Extract the (x, y) coordinate from the center of the cell holding the provided text.  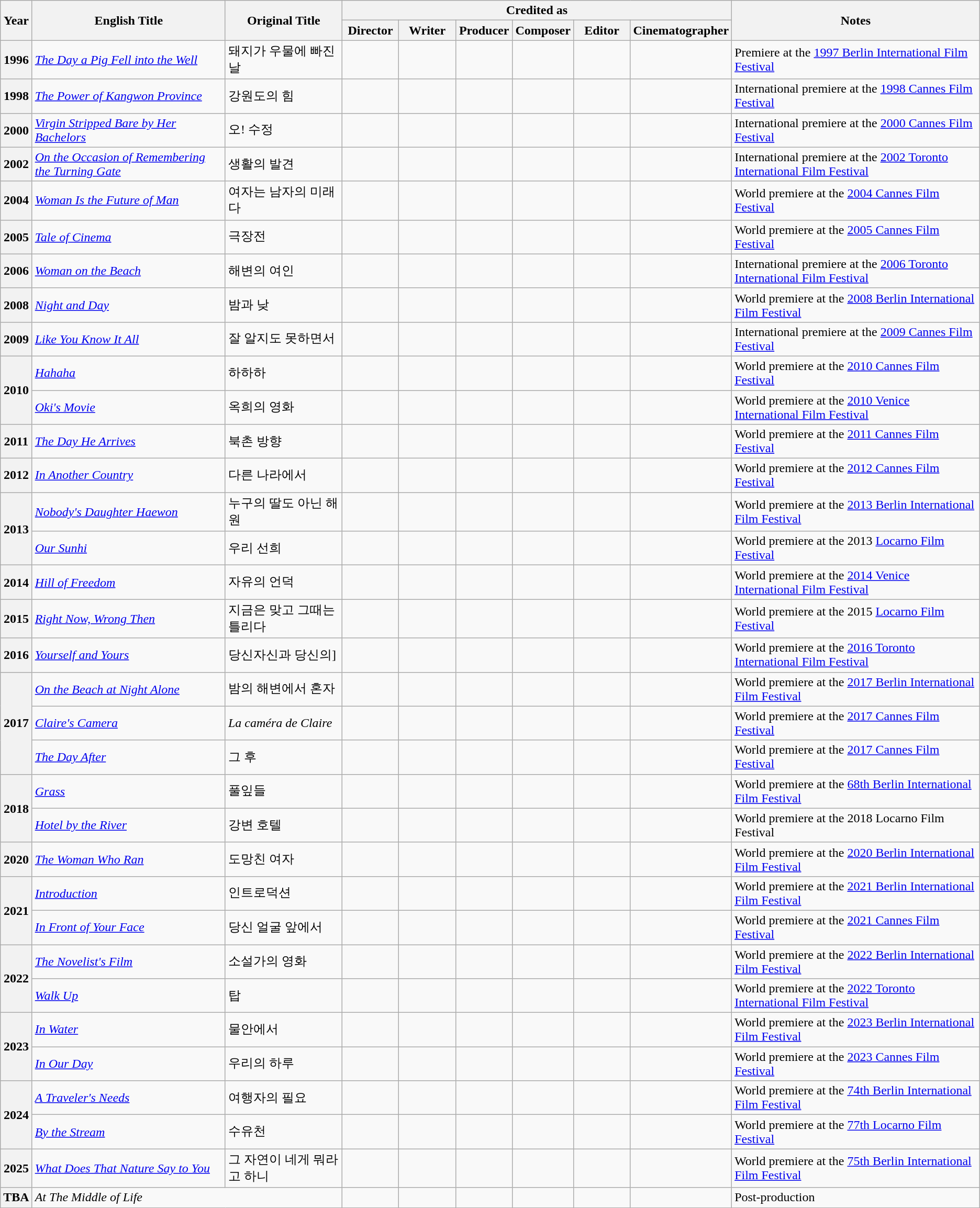
World premiere at the 2021 Cannes Film Festival (856, 927)
In Another Country (129, 475)
International premiere at the 2006 Toronto International Film Festival (856, 271)
World premiere at the 2016 Toronto International Film Festival (856, 655)
Our Sunhi (129, 549)
2002 (16, 164)
풀잎들 (284, 791)
여자는 남자의 미래다 (284, 200)
2014 (16, 582)
그 자연이 네게 뭐라고 하니 (284, 1168)
1996 (16, 60)
우리 선희 (284, 549)
당신자신과 당신의] (284, 655)
Virgin Stripped Bare by Her Bachelors (129, 130)
By the Stream (129, 1132)
Director (371, 30)
Grass (129, 791)
The Day After (129, 757)
World premiere at the 2010 Venice International Film Festival (856, 407)
Like You Know It All (129, 339)
Hill of Freedom (129, 582)
In Our Day (129, 1064)
2022 (16, 978)
Writer (427, 30)
2005 (16, 237)
Premiere at the 1997 Berlin International Film Festival (856, 60)
The Day He Arrives (129, 442)
당신 얼굴 앞에서 (284, 927)
Night and Day (129, 305)
World premiere at the 2013 Berlin International Film Festival (856, 512)
The Day a Pig Fell into the Well (129, 60)
2006 (16, 271)
2018 (16, 808)
2015 (16, 619)
밤과 낮 (284, 305)
2010 (16, 390)
2008 (16, 305)
In Front of Your Face (129, 927)
International premiere at the 2000 Cannes Film Festival (856, 130)
Walk Up (129, 996)
Cinematographer (681, 30)
돼지가 우물에 빠진 날 (284, 60)
World premiere at the 75th Berlin International Film Festival (856, 1168)
2009 (16, 339)
La caméra de Claire (284, 723)
World premiere at the 77th Locarno Film Festival (856, 1132)
탑 (284, 996)
2012 (16, 475)
World premiere at the 2021 Berlin International Film Festival (856, 893)
잘 알지도 못하면서 (284, 339)
강변 호텔 (284, 825)
At The Middle of Life (187, 1198)
World premiere at the 2022 Berlin International Film Festival (856, 961)
World premiere at the 2010 Cannes Film Festival (856, 373)
다른 나라에서 (284, 475)
지금은 맞고 그때는 틀리다 (284, 619)
On the Occasion of Remembering the Turning Gate (129, 164)
2025 (16, 1168)
World premiere at the 74th Berlin International Film Festival (856, 1098)
2016 (16, 655)
The Woman Who Ran (129, 859)
2017 (16, 723)
우리의 하루 (284, 1064)
World premiere at the 2013 Locarno Film Festival (856, 549)
World premiere at the 2011 Cannes Film Festival (856, 442)
소설가의 영화 (284, 961)
In Water (129, 1030)
누구의 딸도 아닌 해원 (284, 512)
World premiere at the 2022 Toronto International Film Festival (856, 996)
Hahaha (129, 373)
해변의 여인 (284, 271)
2004 (16, 200)
What Does That Nature Say to You (129, 1168)
2020 (16, 859)
Woman on the Beach (129, 271)
Post-production (856, 1198)
A Traveler's Needs (129, 1098)
2011 (16, 442)
TBA (16, 1198)
Claire's Camera (129, 723)
World premiere at the 2005 Cannes Film Festival (856, 237)
2013 (16, 529)
On the Beach at Night Alone (129, 689)
오! 수정 (284, 130)
Year (16, 20)
옥희의 영화 (284, 407)
인트로덕션 (284, 893)
Oki's Movie (129, 407)
Woman Is the Future of Man (129, 200)
Nobody's Daughter Haewon (129, 512)
생활의 발견 (284, 164)
자유의 언덕 (284, 582)
Composer (543, 30)
International premiere at the 2009 Cannes Film Festival (856, 339)
World premiere at the 68th Berlin International Film Festival (856, 791)
World premiere at the 2018 Locarno Film Festival (856, 825)
Credited as (537, 10)
World premiere at the 2004 Cannes Film Festival (856, 200)
북촌 방향 (284, 442)
International premiere at the 2002 Toronto International Film Festival (856, 164)
Editor (602, 30)
English Title (129, 20)
2021 (16, 910)
International premiere at the 1998 Cannes Film Festival (856, 96)
Producer (484, 30)
World premiere at the 2012 Cannes Film Festival (856, 475)
World premiere at the 2017 Berlin International Film Festival (856, 689)
Notes (856, 20)
도망친 여자 (284, 859)
하하하 (284, 373)
그 후 (284, 757)
2024 (16, 1115)
The Novelist's Film (129, 961)
World premiere at the 2008 Berlin International Film Festival (856, 305)
강원도의 힘 (284, 96)
극장전 (284, 237)
The Power of Kangwon Province (129, 96)
World premiere at the 2014 Venice International Film Festival (856, 582)
Yourself and Yours (129, 655)
1998 (16, 96)
World premiere at the 2015 Locarno Film Festival (856, 619)
밤의 해변에서 혼자 (284, 689)
World premiere at the 2023 Cannes Film Festival (856, 1064)
Original Title (284, 20)
여행자의 필요 (284, 1098)
2023 (16, 1047)
Introduction (129, 893)
물안에서 (284, 1030)
수유천 (284, 1132)
World premiere at the 2023 Berlin International Film Festival (856, 1030)
Right Now, Wrong Then (129, 619)
Hotel by the River (129, 825)
World premiere at the 2020 Berlin International Film Festival (856, 859)
2000 (16, 130)
Tale of Cinema (129, 237)
